Extract the (X, Y) coordinate from the center of the cell holding the provided text.  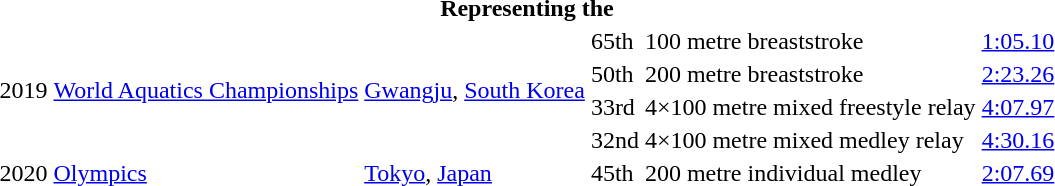
4×100 metre mixed medley relay (810, 140)
100 metre breaststroke (810, 41)
65th (614, 41)
4×100 metre mixed freestyle relay (810, 107)
32nd (614, 140)
33rd (614, 107)
World Aquatics Championships (206, 90)
50th (614, 74)
200 metre breaststroke (810, 74)
Gwangju, South Korea (475, 90)
